Determine the [X, Y] coordinate at the center of the cell enclosing the given text.  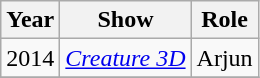
Year [30, 20]
Show [126, 20]
Creature 3D [126, 58]
2014 [30, 58]
Arjun [224, 58]
Role [224, 20]
